Capture the cell that displays the provided text and extract its (x, y) central coordinate. 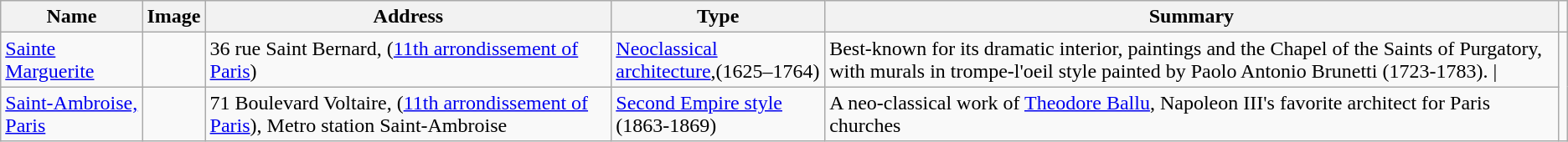
Address (409, 17)
Summary (1191, 17)
Name (72, 17)
Sainte Marguerite (72, 60)
Saint-Ambroise, Paris (72, 114)
Type (719, 17)
Neoclassical architecture,(1625–1764) (719, 60)
Image (174, 17)
36 rue Saint Bernard, (11th arrondissement of Paris) (409, 60)
71 Boulevard Voltaire, (11th arrondissement of Paris), Metro station Saint-Ambroise (409, 114)
Second Empire style (1863-1869) (719, 114)
A neo-classical work of Theodore Ballu, Napoleon III's favorite architect for Paris churches (1191, 114)
